From the cell containing the given text, extract its center point as [X, Y] coordinate. 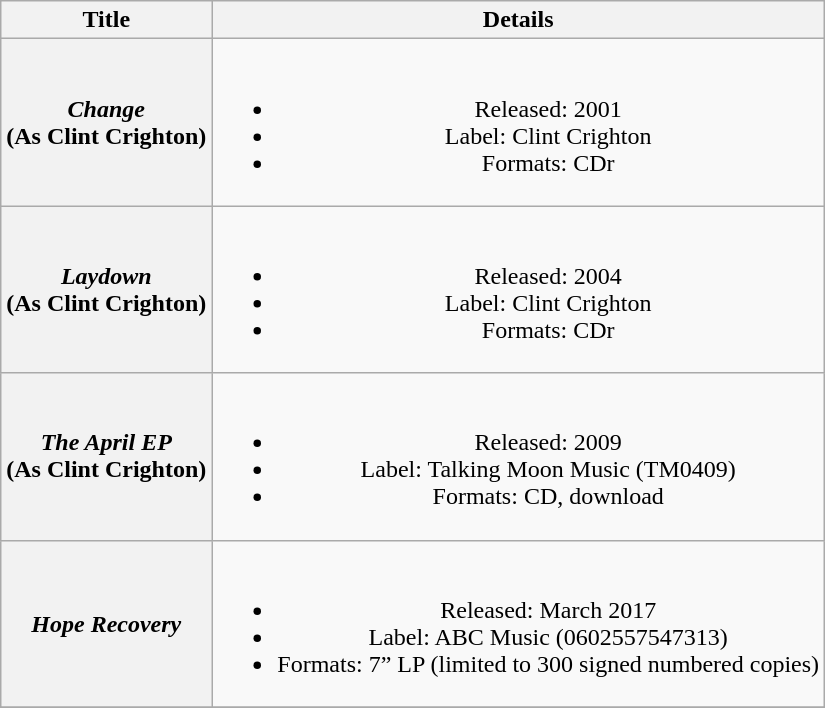
Laydown (As Clint Crighton) [106, 290]
Released: 2009Label: Talking Moon Music (TM0409)Formats: CD, download [518, 456]
Hope Recovery [106, 624]
Released: March 2017Label: ABC Music (0602557547313)Formats: 7” LP (limited to 300 signed numbered copies) [518, 624]
Released: 2001Label: Clint CrightonFormats: CDr [518, 122]
Title [106, 20]
Details [518, 20]
Change (As Clint Crighton) [106, 122]
Released: 2004Label: Clint CrightonFormats: CDr [518, 290]
The April EP (As Clint Crighton) [106, 456]
